Extract the [X, Y] coordinate from the center of the cell holding the provided text.  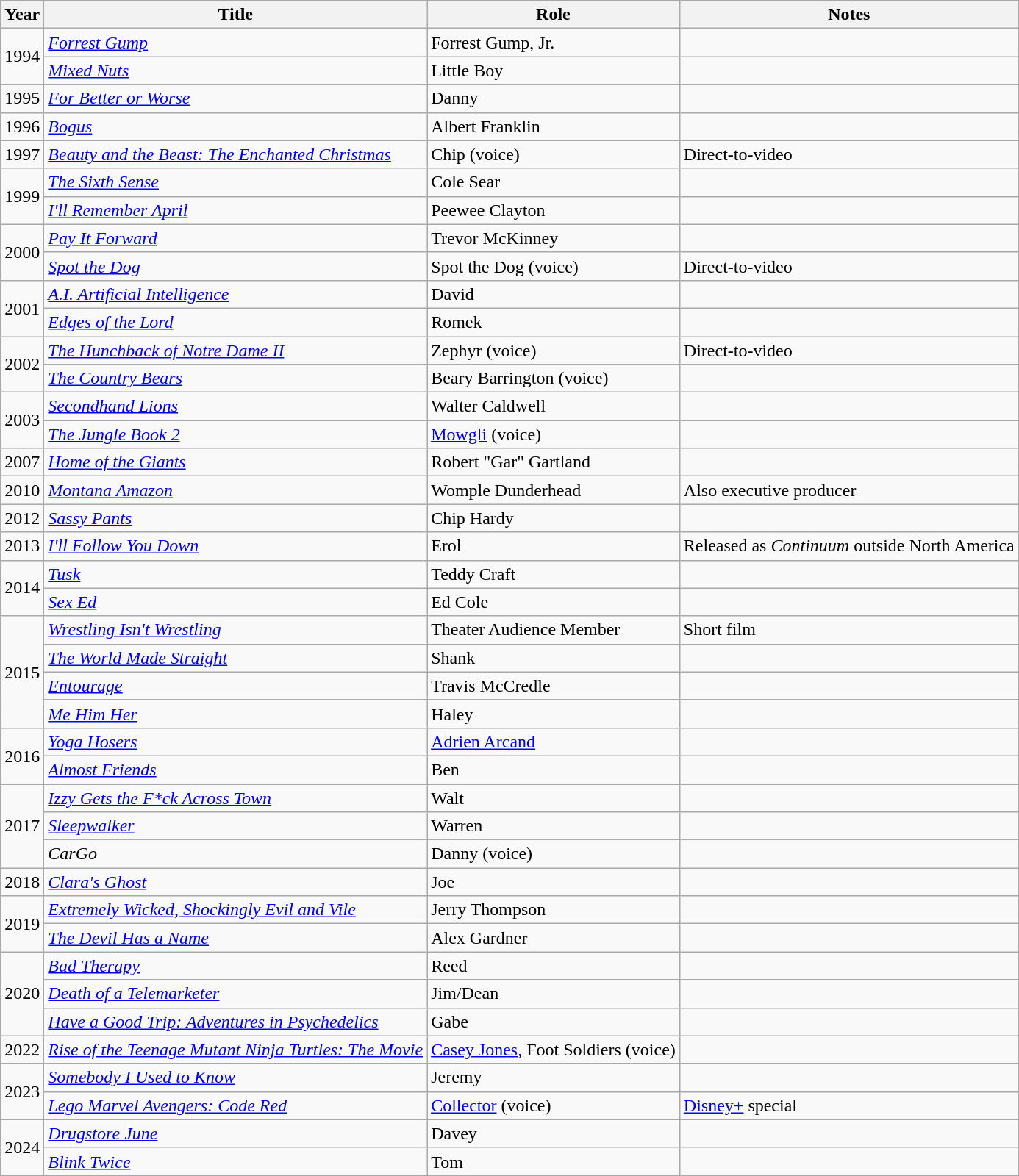
I'll Follow You Down [235, 546]
1994 [22, 57]
Erol [554, 546]
Haley [554, 714]
Me Him Her [235, 714]
Collector (voice) [554, 1105]
Chip Hardy [554, 518]
Teddy Craft [554, 574]
Lego Marvel Avengers: Code Red [235, 1105]
Jim/Dean [554, 994]
Warren [554, 826]
The World Made Straight [235, 658]
Davey [554, 1133]
Theater Audience Member [554, 630]
For Better or Worse [235, 98]
Forrest Gump, Jr. [554, 43]
Reed [554, 966]
Montana Amazon [235, 490]
2007 [22, 462]
2022 [22, 1050]
2000 [22, 252]
Wrestling Isn't Wrestling [235, 630]
Spot the Dog [235, 266]
CarGo [235, 854]
2003 [22, 420]
Entourage [235, 686]
Sex Ed [235, 602]
1999 [22, 196]
Have a Good Trip: Adventures in Psychedelics [235, 1022]
The Jungle Book 2 [235, 434]
Joe [554, 882]
2023 [22, 1091]
Albert Franklin [554, 126]
Extremely Wicked, Shockingly Evil and Vile [235, 910]
Robert "Gar" Gartland [554, 462]
Walt [554, 797]
Casey Jones, Foot Soldiers (voice) [554, 1050]
Mowgli (voice) [554, 434]
The Hunchback of Notre Dame II [235, 351]
2002 [22, 365]
Forrest Gump [235, 43]
Bad Therapy [235, 966]
Adrien Arcand [554, 742]
Sassy Pants [235, 518]
1997 [22, 154]
Romek [554, 322]
Almost Friends [235, 770]
2017 [22, 825]
Travis McCredle [554, 686]
Ben [554, 770]
Gabe [554, 1022]
2016 [22, 756]
I'll Remember April [235, 210]
2001 [22, 308]
Year [22, 15]
Secondhand Lions [235, 406]
Released as Continuum outside North America [848, 546]
Yoga Hosers [235, 742]
The Sixth Sense [235, 182]
2024 [22, 1147]
Blink Twice [235, 1161]
David [554, 294]
Drugstore June [235, 1133]
Short film [848, 630]
Chip (voice) [554, 154]
Walter Caldwell [554, 406]
Bogus [235, 126]
Peewee Clayton [554, 210]
Role [554, 15]
2019 [22, 924]
Rise of the Teenage Mutant Ninja Turtles: The Movie [235, 1050]
The Devil Has a Name [235, 938]
Zephyr (voice) [554, 351]
Edges of the Lord [235, 322]
Beauty and the Beast: The Enchanted Christmas [235, 154]
2010 [22, 490]
The Country Bears [235, 379]
1996 [22, 126]
Pay It Forward [235, 238]
Title [235, 15]
1995 [22, 98]
Notes [848, 15]
Jeremy [554, 1078]
2012 [22, 518]
Somebody I Used to Know [235, 1078]
Jerry Thompson [554, 910]
Izzy Gets the F*ck Across Town [235, 797]
Alex Gardner [554, 938]
Clara's Ghost [235, 882]
Spot the Dog (voice) [554, 266]
2014 [22, 588]
Home of the Giants [235, 462]
Danny [554, 98]
Little Boy [554, 71]
Shank [554, 658]
Disney+ special [848, 1105]
Beary Barrington (voice) [554, 379]
Sleepwalker [235, 826]
2020 [22, 994]
2018 [22, 882]
Tom [554, 1161]
Death of a Telemarketer [235, 994]
Trevor McKinney [554, 238]
Mixed Nuts [235, 71]
Womple Dunderhead [554, 490]
Also executive producer [848, 490]
Danny (voice) [554, 854]
Ed Cole [554, 602]
Tusk [235, 574]
2015 [22, 672]
Cole Sear [554, 182]
2013 [22, 546]
A.I. Artificial Intelligence [235, 294]
